Capture the cell that displays the provided text and extract its [X, Y] central coordinate. 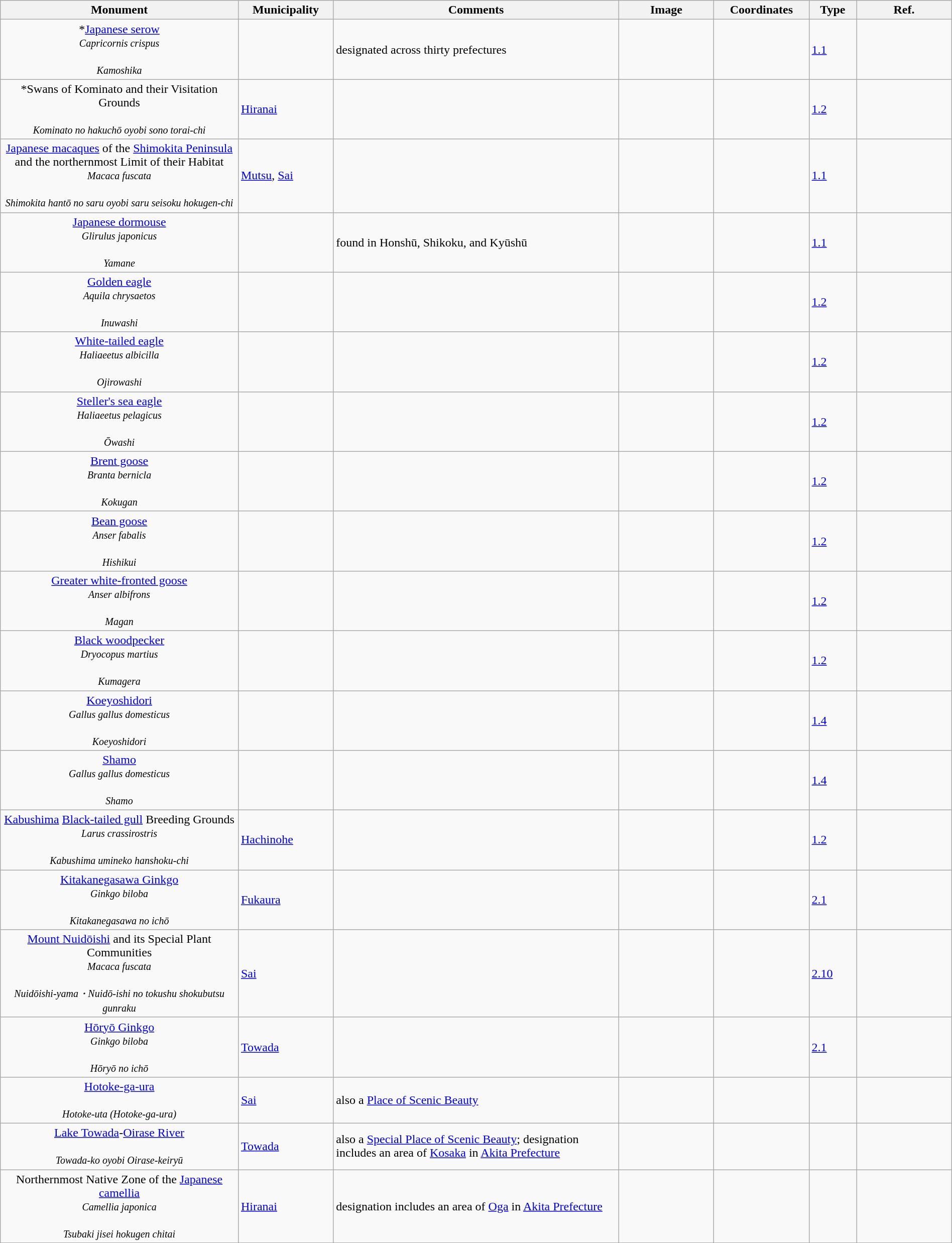
Municipality [285, 10]
2.10 [832, 974]
Type [832, 10]
found in Honshū, Shikoku, and Kyūshū [476, 242]
Brent gooseBranta berniclaKokugan [120, 481]
Bean gooseAnser fabalisHishikui [120, 541]
Mutsu, Sai [285, 176]
Steller's sea eagleHaliaeetus pelagicusŌwashi [120, 422]
Mount Nuidōishi and its Special Plant CommunitiesMacaca fuscataNuidōishi-yama・Nuidō-ishi no tokushu shokubutsu gunraku [120, 974]
Lake Towada-Oirase RiverTowada-ko oyobi Oirase-keiryū [120, 1146]
also a Special Place of Scenic Beauty; designation includes an area of Kosaka in Akita Prefecture [476, 1146]
Ref. [904, 10]
designated across thirty prefectures [476, 49]
ShamoGallus gallus domesticusShamo [120, 780]
Kitakanegasawa GinkgoGinkgo bilobaKitakanegasawa no ichō [120, 900]
Monument [120, 10]
Northernmost Native Zone of the Japanese camelliaCamellia japonicaTsubaki jisei hokugen chitai [120, 1206]
Image [666, 10]
also a Place of Scenic Beauty [476, 1100]
Golden eagleAquila chrysaetosInuwashi [120, 302]
Comments [476, 10]
Kabushima Black-tailed gull Breeding GroundsLarus crassirostrisKabushima umineko hanshoku-chi [120, 840]
Greater white-fronted gooseAnser albifronsMagan [120, 600]
KoeyoshidoriGallus gallus domesticusKoeyoshidori [120, 721]
*Swans of Kominato and their Visitation GroundsKominato no hakuchō oyobi sono torai-chi [120, 109]
Japanese dormouseGlirulus japonicusYamane [120, 242]
White-tailed eagleHaliaeetus albicillaOjirowashi [120, 361]
Fukaura [285, 900]
*Japanese serowCapricornis crispusKamoshika [120, 49]
Hachinohe [285, 840]
Black woodpeckerDryocopus martiusKumagera [120, 661]
Coordinates [761, 10]
Hōryō GinkgoGinkgo bilobaHōryō no ichō [120, 1047]
designation includes an area of Oga in Akita Prefecture [476, 1206]
Hotoke-ga-uraHotoke-uta (Hotoke-ga-ura) [120, 1100]
